Find where the given text appears and provide that cell's center as (x, y) coordinate. 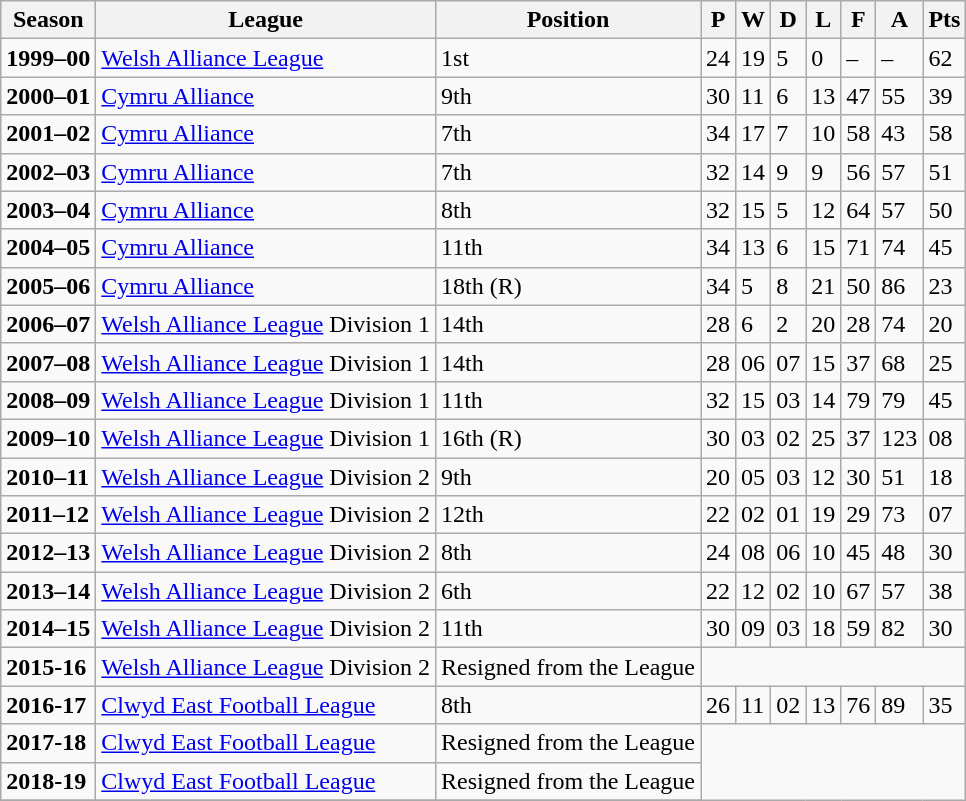
2000–01 (48, 96)
2010–11 (48, 477)
0 (824, 58)
F (858, 20)
W (754, 20)
09 (754, 629)
59 (858, 629)
7 (788, 134)
2014–15 (48, 629)
64 (858, 210)
68 (900, 362)
1999–00 (48, 58)
43 (900, 134)
48 (900, 553)
2 (788, 324)
89 (900, 705)
Pts (944, 20)
16th (R) (568, 438)
05 (754, 477)
38 (944, 591)
23 (944, 286)
2016-17 (48, 705)
2015-16 (48, 667)
2005–06 (48, 286)
2012–13 (48, 553)
29 (858, 515)
35 (944, 705)
2001–02 (48, 134)
2007–08 (48, 362)
L (824, 20)
2013–14 (48, 591)
D (788, 20)
2003–04 (48, 210)
82 (900, 629)
2011–12 (48, 515)
67 (858, 591)
Welsh Alliance League (266, 58)
71 (858, 248)
21 (824, 286)
Season (48, 20)
2017-18 (48, 743)
12th (568, 515)
76 (858, 705)
26 (718, 705)
2009–10 (48, 438)
01 (788, 515)
55 (900, 96)
2008–09 (48, 400)
P (718, 20)
123 (900, 438)
47 (858, 96)
39 (944, 96)
2004–05 (48, 248)
73 (900, 515)
1st (568, 58)
2018-19 (48, 781)
Position (568, 20)
2006–07 (48, 324)
A (900, 20)
62 (944, 58)
86 (900, 286)
2002–03 (48, 172)
18th (R) (568, 286)
56 (858, 172)
League (266, 20)
17 (754, 134)
8 (788, 286)
6th (568, 591)
